Capture the cell that displays the provided text and extract its [x, y] central coordinate. 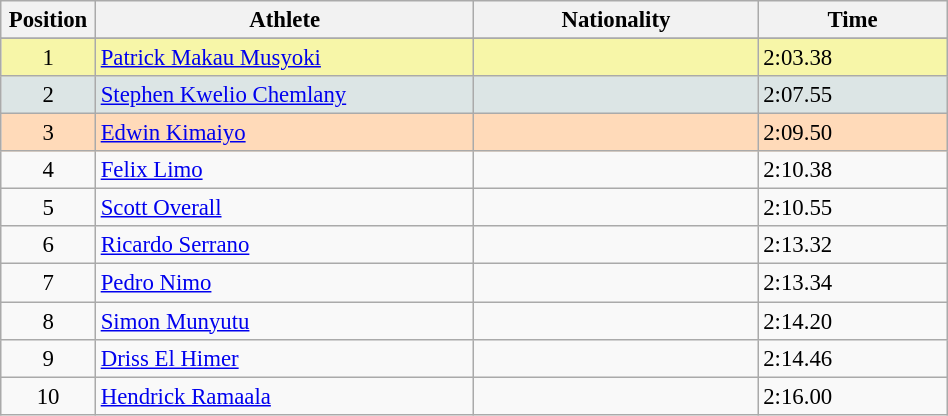
Hendrick Ramaala [284, 396]
2 [48, 95]
9 [48, 358]
2:16.00 [852, 396]
Patrick Makau Musyoki [284, 58]
Edwin Kimaiyo [284, 133]
2:14.46 [852, 358]
4 [48, 170]
Ricardo Serrano [284, 245]
2:03.38 [852, 58]
Driss El Himer [284, 358]
10 [48, 396]
Scott Overall [284, 208]
2:09.50 [852, 133]
Simon Munyutu [284, 321]
2:07.55 [852, 95]
2:14.20 [852, 321]
2:13.34 [852, 283]
2:13.32 [852, 245]
6 [48, 245]
Stephen Kwelio Chemlany [284, 95]
5 [48, 208]
7 [48, 283]
Athlete [284, 20]
1 [48, 58]
Position [48, 20]
Time [852, 20]
Pedro Nimo [284, 283]
2:10.38 [852, 170]
8 [48, 321]
2:10.55 [852, 208]
3 [48, 133]
Felix Limo [284, 170]
Nationality [616, 20]
